Extract the [X, Y] coordinate from the center of the cell holding the provided text.  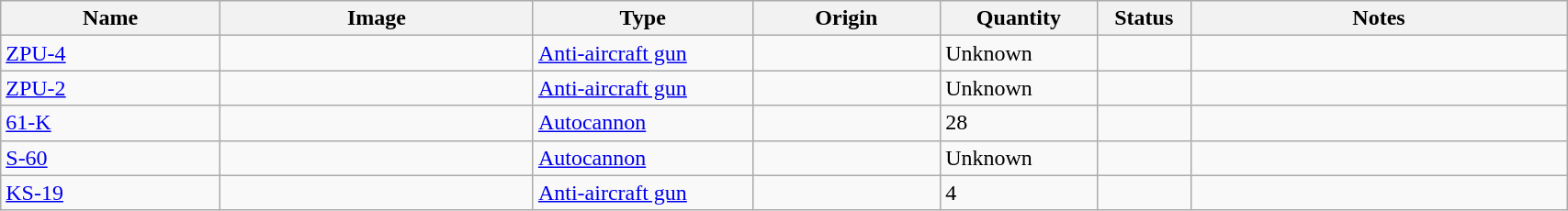
Status [1144, 18]
Origin [847, 18]
ZPU-4 [110, 53]
28 [1019, 123]
Image [377, 18]
Type [643, 18]
Name [110, 18]
Notes [1378, 18]
4 [1019, 193]
61-K [110, 123]
KS-19 [110, 193]
S-60 [110, 158]
ZPU-2 [110, 88]
Quantity [1019, 18]
